For the text-containing cell, return its midpoint in (X, Y) coordinate format. 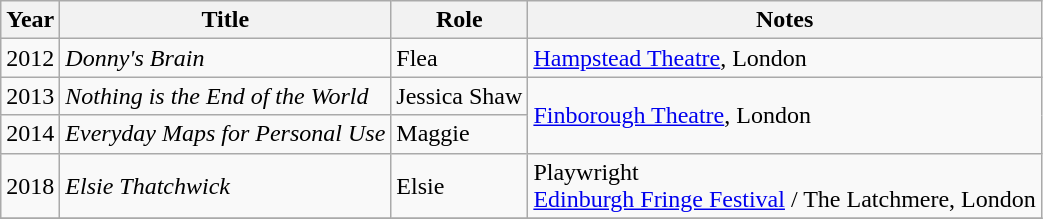
Hampstead Theatre, London (784, 58)
PlaywrightEdinburgh Fringe Festival / The Latchmere, London (784, 186)
Year (30, 20)
Finborough Theatre, London (784, 115)
Role (460, 20)
Donny's Brain (226, 58)
2013 (30, 96)
2012 (30, 58)
Elsie Thatchwick (226, 186)
Maggie (460, 134)
Notes (784, 20)
Nothing is the End of the World (226, 96)
Title (226, 20)
Elsie (460, 186)
Jessica Shaw (460, 96)
2018 (30, 186)
Everyday Maps for Personal Use (226, 134)
Flea (460, 58)
2014 (30, 134)
